Return [x, y] of the center of cell containing provided text 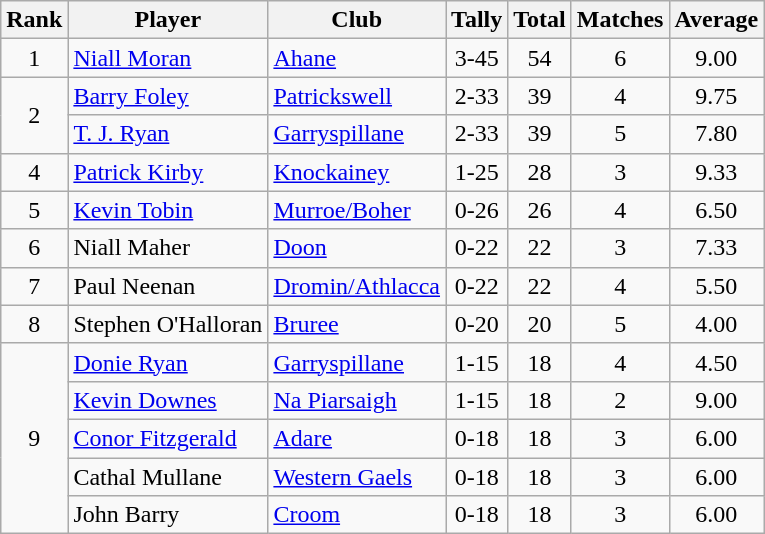
Club [357, 20]
Rank [34, 20]
Knockainey [357, 172]
9 [34, 438]
28 [540, 172]
John Barry [168, 515]
5.50 [716, 286]
Cathal Mullane [168, 477]
Patrick Kirby [168, 172]
Average [716, 20]
Adare [357, 438]
Ahane [357, 58]
7.33 [716, 248]
26 [540, 210]
Murroe/Boher [357, 210]
9.33 [716, 172]
Patrickswell [357, 96]
Conor Fitzgerald [168, 438]
8 [34, 324]
1 [34, 58]
Matches [620, 20]
7 [34, 286]
4.50 [716, 362]
3-45 [477, 58]
Bruree [357, 324]
Croom [357, 515]
Stephen O'Halloran [168, 324]
1-25 [477, 172]
Western Gaels [357, 477]
9.75 [716, 96]
4.00 [716, 324]
T. J. Ryan [168, 134]
6.50 [716, 210]
20 [540, 324]
Total [540, 20]
Na Piarsaigh [357, 400]
Player [168, 20]
Niall Moran [168, 58]
Dromin/Athlacca [357, 286]
Kevin Downes [168, 400]
Kevin Tobin [168, 210]
54 [540, 58]
Donie Ryan [168, 362]
7.80 [716, 134]
Doon [357, 248]
0-26 [477, 210]
0-20 [477, 324]
Tally [477, 20]
Niall Maher [168, 248]
Paul Neenan [168, 286]
Barry Foley [168, 96]
